Search for the cell housing the specified text and yield its [x, y] center coordinate. 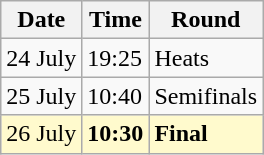
Semifinals [206, 96]
24 July [42, 58]
Time [116, 20]
Round [206, 20]
25 July [42, 96]
10:30 [116, 134]
Date [42, 20]
Final [206, 134]
10:40 [116, 96]
19:25 [116, 58]
Heats [206, 58]
26 July [42, 134]
